Search for the cell housing the specified text and yield its [X, Y] center coordinate. 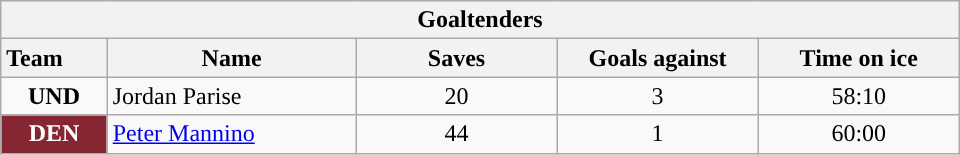
UND [54, 96]
58:10 [858, 96]
60:00 [858, 134]
44 [456, 134]
Name [232, 58]
1 [658, 134]
DEN [54, 134]
Team [54, 58]
Time on ice [858, 58]
3 [658, 96]
Goals against [658, 58]
Saves [456, 58]
Goaltenders [480, 20]
20 [456, 96]
Peter Mannino [232, 134]
Jordan Parise [232, 96]
